Extract the (x, y) coordinate from the center of the cell holding the provided text.  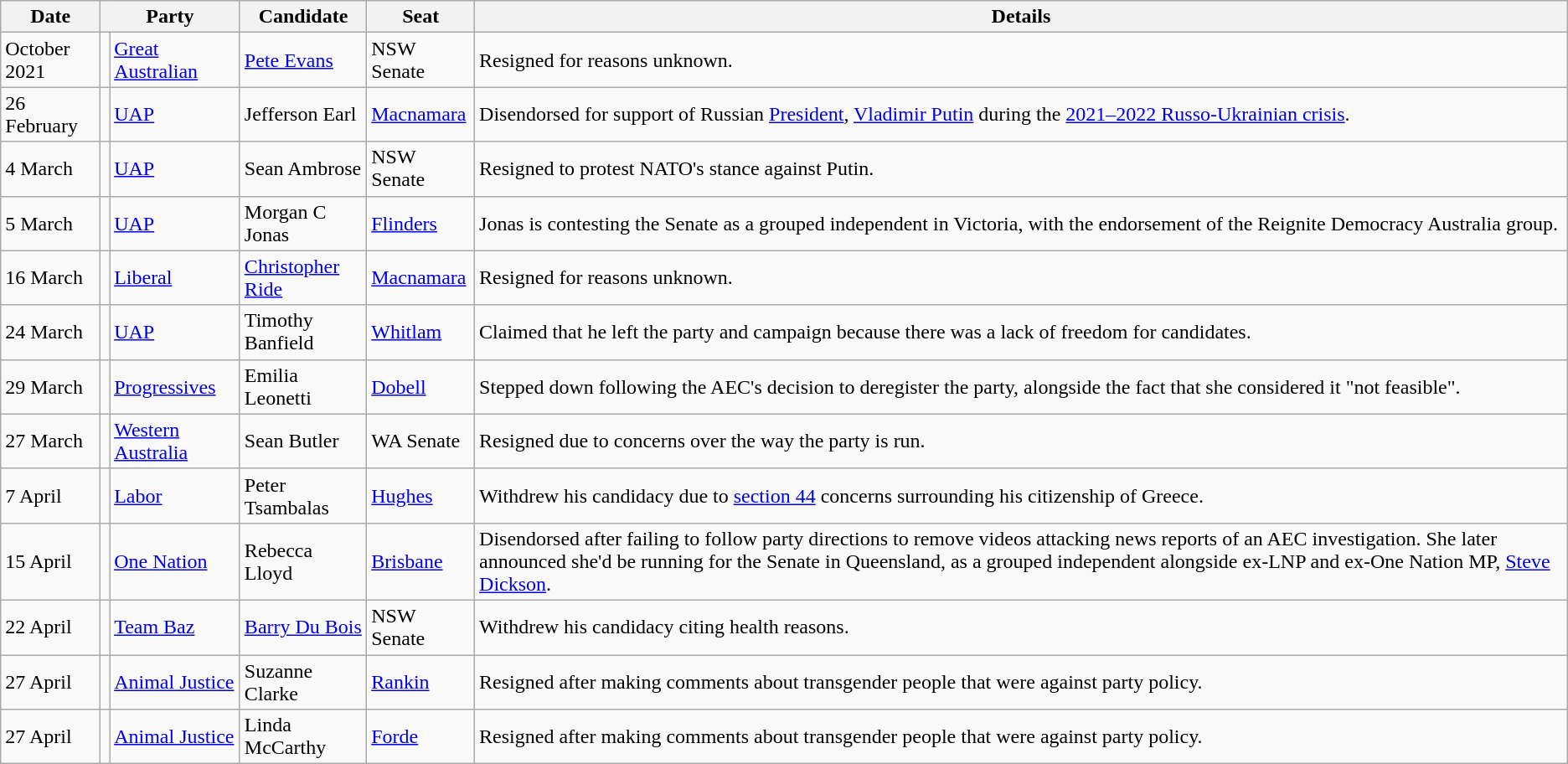
16 March (50, 278)
Morgan C Jonas (303, 223)
Pete Evans (303, 60)
Jefferson Earl (303, 114)
Withdrew his candidacy citing health reasons. (1022, 627)
Hughes (420, 496)
Brisbane (420, 561)
Party (171, 17)
Details (1022, 17)
Rankin (420, 682)
Great Australian (175, 60)
24 March (50, 332)
Flinders (420, 223)
Withdrew his candidacy due to section 44 concerns surrounding his citizenship of Greece. (1022, 496)
Dobell (420, 387)
Seat (420, 17)
Emilia Leonetti (303, 387)
Sean Butler (303, 441)
Labor (175, 496)
Disendorsed for support of Russian President, Vladimir Putin during the 2021–2022 Russo-Ukrainian crisis. (1022, 114)
Timothy Banfield (303, 332)
5 March (50, 223)
15 April (50, 561)
Barry Du Bois (303, 627)
Western Australia (175, 441)
Date (50, 17)
Sean Ambrose (303, 169)
Resigned to protest NATO's stance against Putin. (1022, 169)
WA Senate (420, 441)
Team Baz (175, 627)
Resigned due to concerns over the way the party is run. (1022, 441)
Candidate (303, 17)
Progressives (175, 387)
Linda McCarthy (303, 737)
Jonas is contesting the Senate as a grouped independent in Victoria, with the endorsement of the Reignite Democracy Australia group. (1022, 223)
October 2021 (50, 60)
26 February (50, 114)
One Nation (175, 561)
29 March (50, 387)
Liberal (175, 278)
22 April (50, 627)
Stepped down following the AEC's decision to deregister the party, alongside the fact that she considered it "not feasible". (1022, 387)
Whitlam (420, 332)
Suzanne Clarke (303, 682)
Claimed that he left the party and campaign because there was a lack of freedom for candidates. (1022, 332)
4 March (50, 169)
Christopher Ride (303, 278)
Forde (420, 737)
Peter Tsambalas (303, 496)
27 March (50, 441)
Rebecca Lloyd (303, 561)
7 April (50, 496)
